Provide the (X, Y) coordinate of the cell's center where the given text is located.  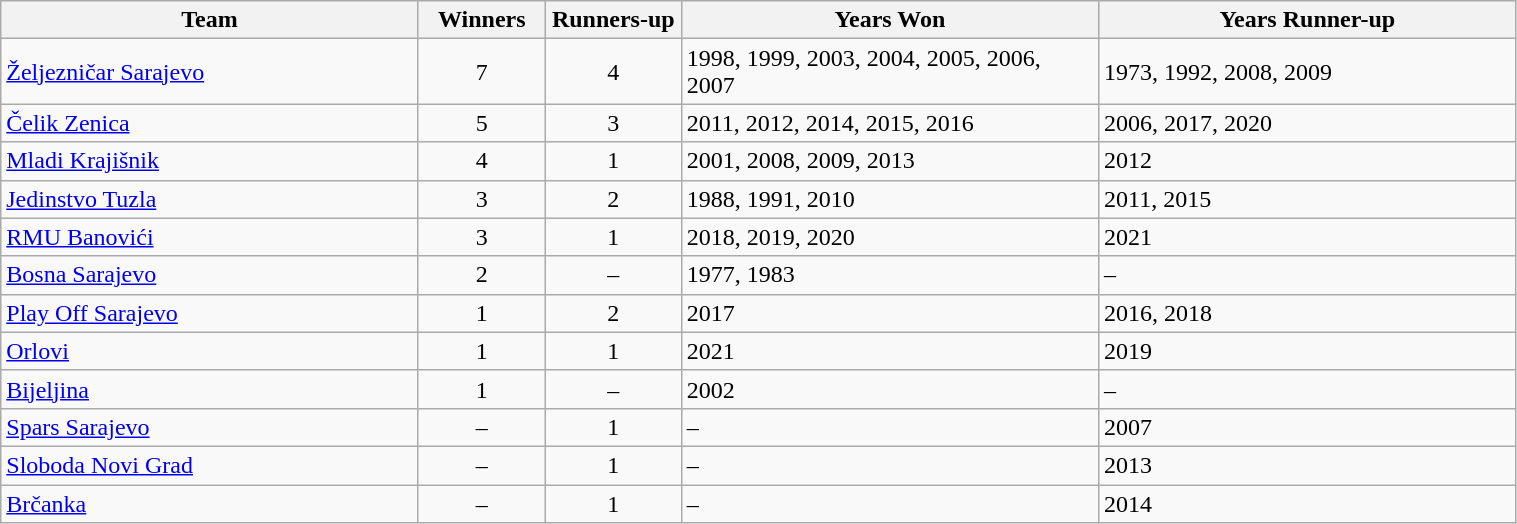
2011, 2012, 2014, 2015, 2016 (890, 123)
Čelik Zenica (210, 123)
Jedinstvo Tuzla (210, 199)
Bijeljina (210, 389)
Željezničar Sarajevo (210, 72)
Orlovi (210, 351)
Play Off Sarajevo (210, 313)
2011, 2015 (1308, 199)
2002 (890, 389)
2006, 2017, 2020 (1308, 123)
Winners (482, 20)
2014 (1308, 503)
Mladi Krajišnik (210, 161)
1973, 1992, 2008, 2009 (1308, 72)
5 (482, 123)
2017 (890, 313)
Bosna Sarajevo (210, 275)
RMU Banovići (210, 237)
1988, 1991, 2010 (890, 199)
Years Won (890, 20)
Team (210, 20)
1998, 1999, 2003, 2004, 2005, 2006, 2007 (890, 72)
Years Runner-up (1308, 20)
Runners-up (613, 20)
Sloboda Novi Grad (210, 465)
Brčanka (210, 503)
2016, 2018 (1308, 313)
2001, 2008, 2009, 2013 (890, 161)
2018, 2019, 2020 (890, 237)
2013 (1308, 465)
2012 (1308, 161)
2019 (1308, 351)
7 (482, 72)
1977, 1983 (890, 275)
Spars Sarajevo (210, 427)
2007 (1308, 427)
